Determine the (x, y) coordinate at the center of the cell enclosing the given text.  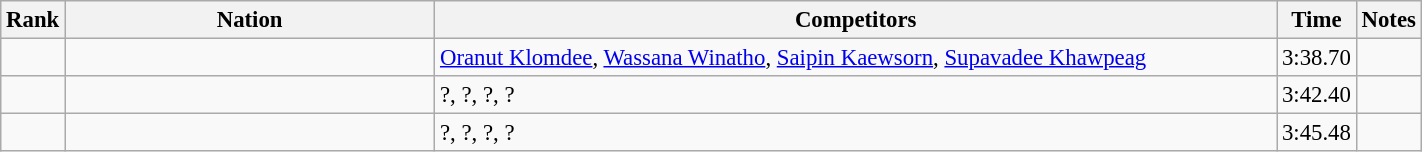
Nation (250, 20)
3:42.40 (1317, 95)
Time (1317, 20)
Notes (1388, 20)
3:45.48 (1317, 133)
Competitors (856, 20)
3:38.70 (1317, 58)
Rank (33, 20)
Oranut Klomdee, Wassana Winatho, Saipin Kaewsorn, Supavadee Khawpeag (856, 58)
